Identify which cell holds the provided text, then report its (x, y) central coordinate. 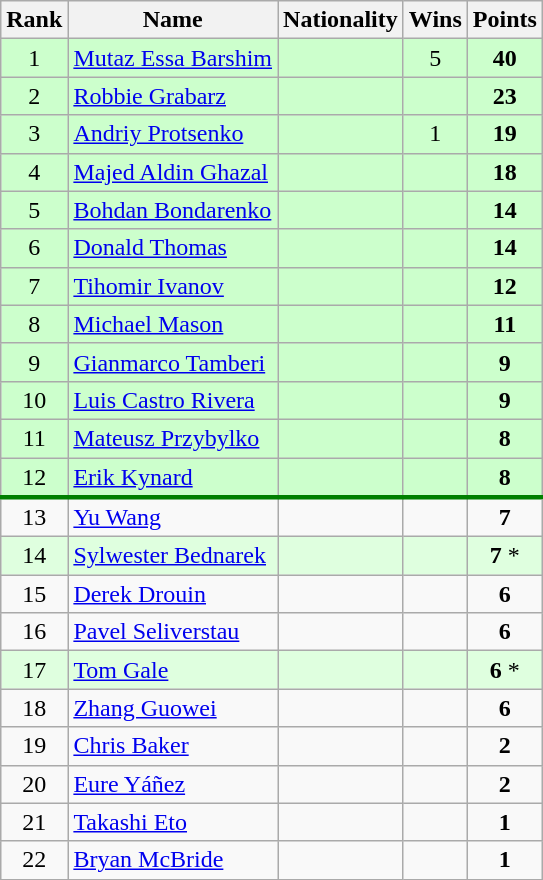
Erik Kynard (173, 478)
13 (34, 517)
Derek Drouin (173, 594)
Bohdan Bondarenko (173, 210)
16 (34, 632)
Majed Aldin Ghazal (173, 172)
Bryan McBride (173, 860)
Andriy Protsenko (173, 134)
20 (34, 784)
Takashi Eto (173, 822)
Zhang Guowei (173, 708)
Points (504, 20)
Luis Castro Rivera (173, 400)
22 (34, 860)
Wins (435, 20)
23 (504, 96)
Robbie Grabarz (173, 96)
Michael Mason (173, 324)
3 (34, 134)
Yu Wang (173, 517)
4 (34, 172)
10 (34, 400)
Tom Gale (173, 670)
Donald Thomas (173, 248)
21 (34, 822)
6 * (504, 670)
Chris Baker (173, 746)
7 * (504, 556)
Tihomir Ivanov (173, 286)
17 (34, 670)
Eure Yáñez (173, 784)
Mutaz Essa Barshim (173, 58)
Pavel Seliverstau (173, 632)
Sylwester Bednarek (173, 556)
Rank (34, 20)
Name (173, 20)
Nationality (341, 20)
Mateusz Przybylko (173, 438)
Gianmarco Tamberi (173, 362)
40 (504, 58)
15 (34, 594)
